Capture the cell that displays the provided text and extract its (x, y) central coordinate. 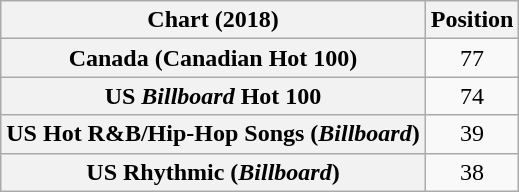
US Billboard Hot 100 (213, 96)
74 (472, 96)
39 (472, 134)
US Hot R&B/Hip-Hop Songs (Billboard) (213, 134)
Canada (Canadian Hot 100) (213, 58)
US Rhythmic (Billboard) (213, 172)
77 (472, 58)
Position (472, 20)
38 (472, 172)
Chart (2018) (213, 20)
